Find where the given text appears and provide that cell's center as [X, Y] coordinate. 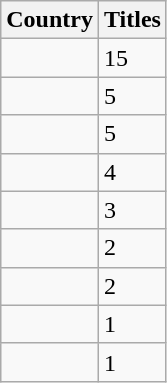
15 [132, 58]
3 [132, 210]
Country [50, 20]
4 [132, 172]
Titles [132, 20]
